Return [X, Y] of the center of cell containing provided text 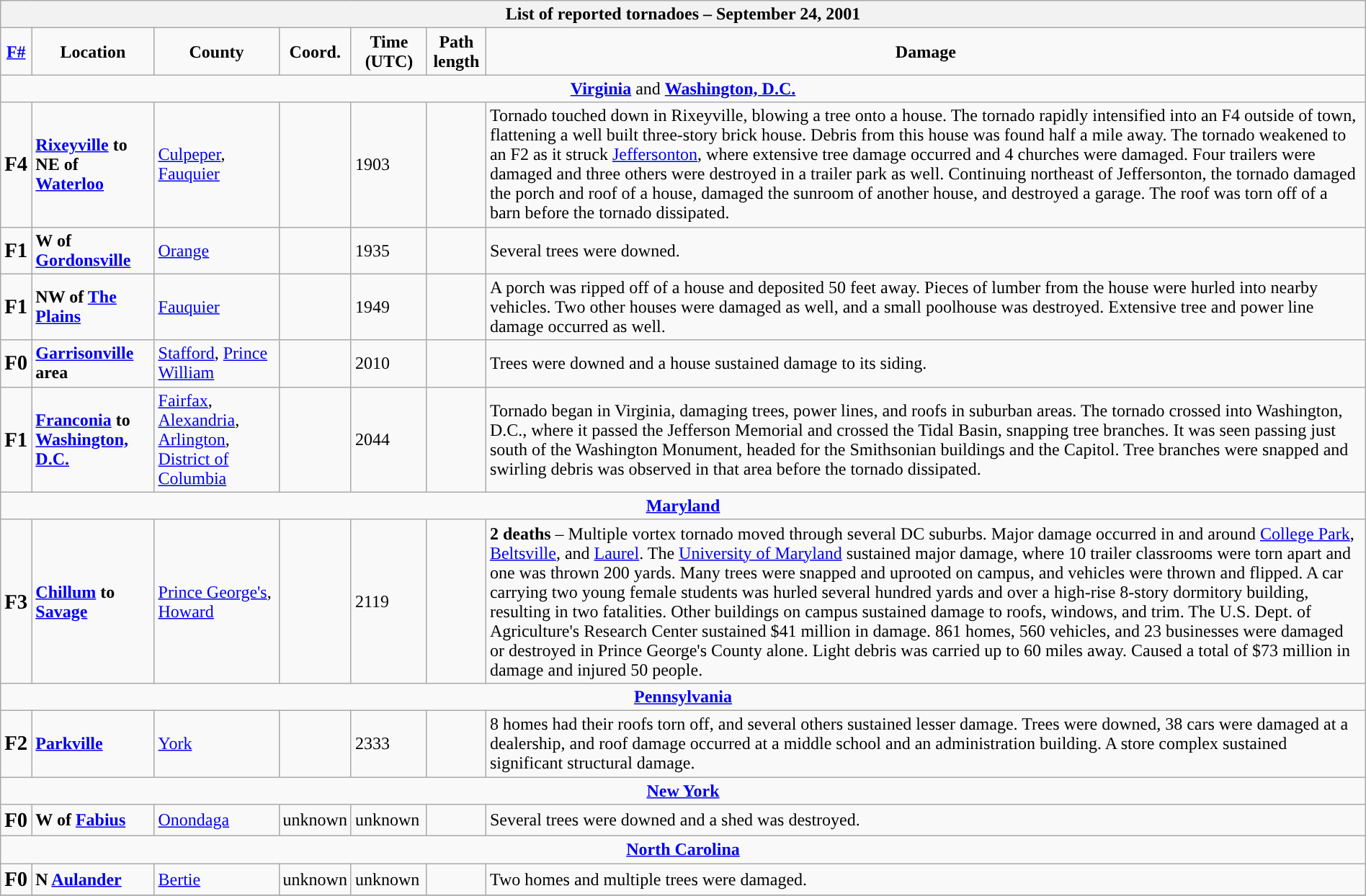
Two homes and multiple trees were damaged. [925, 879]
2044 [389, 439]
Onondaga [216, 820]
Chillum to Savage [93, 601]
North Carolina [683, 850]
Path length [456, 52]
Several trees were downed. [925, 251]
Franconia to Washington, D.C. [93, 439]
Damage [925, 52]
Parkville [93, 743]
1935 [389, 251]
Pennsylvania [683, 696]
W of Fabius [93, 820]
2333 [389, 743]
Virginia and Washington, D.C. [683, 89]
F3 [16, 601]
NW of The Plains [93, 307]
Fairfax, Alexandria, Arlington, District of Columbia [216, 439]
Bertie [216, 879]
New York [683, 790]
W of Gordonsville [93, 251]
Several trees were downed and a shed was destroyed. [925, 820]
Rixeyville to NE of Waterloo [93, 164]
County [216, 52]
2010 [389, 363]
Location [93, 52]
List of reported tornadoes – September 24, 2001 [683, 14]
F2 [16, 743]
Coord. [315, 52]
Stafford, Prince William [216, 363]
N Aulander [93, 879]
1903 [389, 164]
1949 [389, 307]
Orange [216, 251]
Trees were downed and a house sustained damage to its siding. [925, 363]
Culpeper, Fauquier [216, 164]
Time (UTC) [389, 52]
Maryland [683, 506]
York [216, 743]
F# [16, 52]
2119 [389, 601]
F4 [16, 164]
Prince George's, Howard [216, 601]
Garrisonville area [93, 363]
Fauquier [216, 307]
